Provide the [x, y] coordinate of the cell's center where the given text is located.  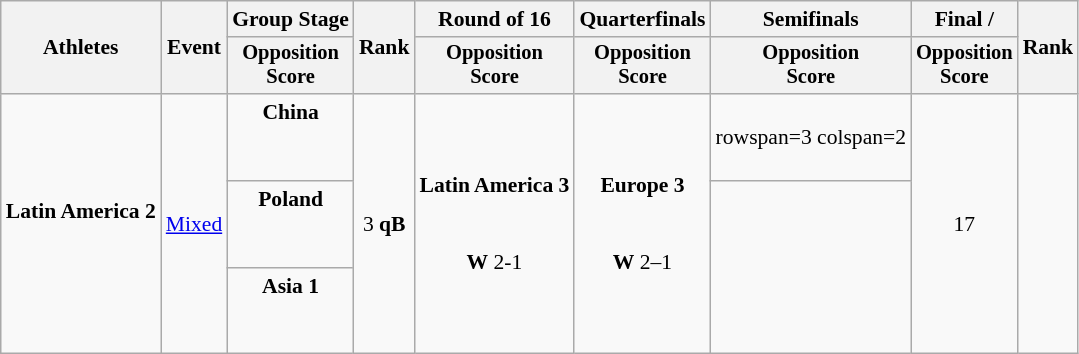
Semifinals [812, 19]
rowspan=3 colspan=2 [812, 138]
Group Stage [290, 19]
17 [964, 224]
Europe 3W 2–1 [642, 224]
3 qB [384, 224]
Latin America 3W 2-1 [494, 224]
Latin America 2 [81, 224]
Round of 16 [494, 19]
Mixed [194, 224]
Poland [290, 224]
Final / [964, 19]
Athletes [81, 48]
Event [194, 48]
Quarterfinals [642, 19]
China [290, 138]
